Return (X, Y) of the center of cell containing provided text 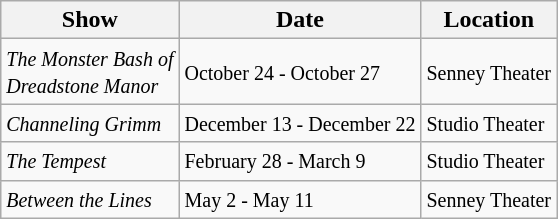
The Tempest (90, 161)
Date (300, 20)
Location (489, 20)
The Monster Bash ofDreadstone Manor (90, 72)
Between the Lines (90, 199)
October 24 - October 27 (300, 72)
Show (90, 20)
December 13 - December 22 (300, 123)
February 28 - March 9 (300, 161)
May 2 - May 11 (300, 199)
Channeling Grimm (90, 123)
